Return (x, y) of the center of cell containing provided text 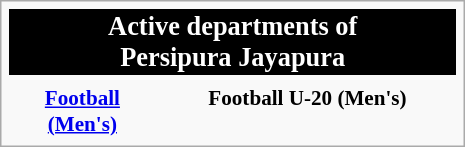
Football U-20 (Men's) (308, 111)
Active departments ofPersipura Jayapura (232, 42)
Football (Men's) (82, 111)
